Detect which cell encompasses the target text, then output its [x, y] center coordinate. 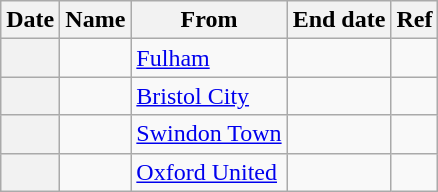
Bristol City [209, 96]
Ref [414, 20]
Date [30, 20]
End date [339, 20]
Name [96, 20]
Oxford United [209, 172]
Fulham [209, 58]
From [209, 20]
Swindon Town [209, 134]
